Search for the cell housing the specified text and yield its (X, Y) center coordinate. 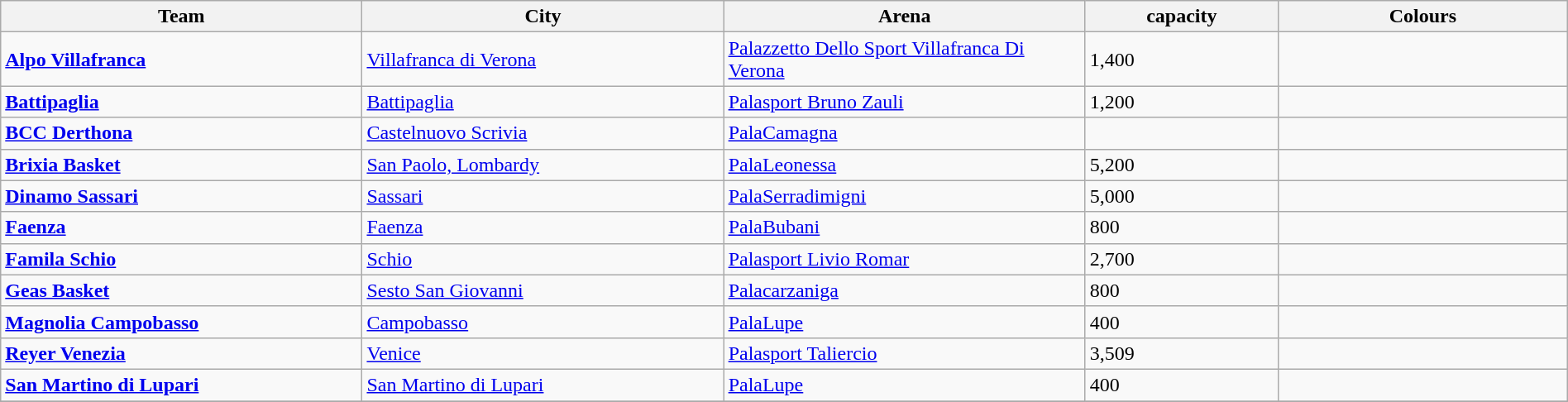
Palasport Livio Romar (905, 259)
Famila Schio (182, 259)
PalaLeonessa (905, 165)
Magnolia Campobasso (182, 322)
5,200 (1181, 165)
1,400 (1181, 60)
Reyer Venezia (182, 353)
City (543, 17)
Arena (905, 17)
Alpo Villafranca (182, 60)
Dinamo Sassari (182, 196)
Castelnuovo Scrivia (543, 133)
Campobasso (543, 322)
Palasport Bruno Zauli (905, 102)
Brixia Basket (182, 165)
Schio (543, 259)
2,700 (1181, 259)
PalaSerradimigni (905, 196)
San Paolo, Lombardy (543, 165)
PalaBubani (905, 227)
Team (182, 17)
Sassari (543, 196)
BCC Derthona (182, 133)
Palacarzaniga (905, 290)
Palazzetto Dello Sport Villafranca Di Verona (905, 60)
capacity (1181, 17)
Colours (1422, 17)
PalaCamagna (905, 133)
3,509 (1181, 353)
Palasport Taliercio (905, 353)
Villafranca di Verona (543, 60)
Venice (543, 353)
Geas Basket (182, 290)
Sesto San Giovanni (543, 290)
5,000 (1181, 196)
1,200 (1181, 102)
